Identify which cell holds the provided text, then report its [X, Y] central coordinate. 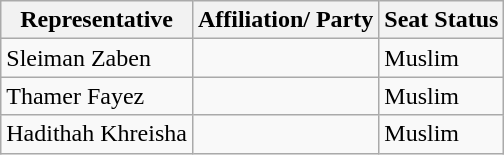
Thamer Fayez [97, 96]
Representative [97, 20]
Affiliation/ Party [285, 20]
Hadithah Khreisha [97, 134]
Seat Status [442, 20]
Sleiman Zaben [97, 58]
